Return the [x, y] coordinate for the center point of the cell that contains the specified text.  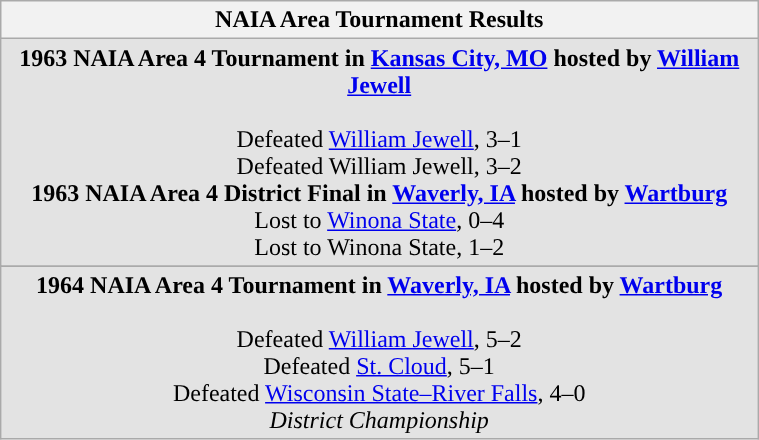
NAIA Area Tournament Results [380, 20]
